Return the (X, Y) coordinate for the center point of the cell that contains the specified text.  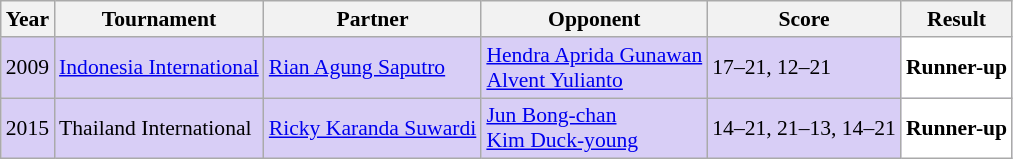
Result (956, 19)
Rian Agung Saputro (373, 68)
Jun Bong-chan Kim Duck-young (594, 128)
17–21, 12–21 (804, 68)
2009 (28, 68)
Opponent (594, 19)
Partner (373, 19)
Tournament (159, 19)
2015 (28, 128)
Hendra Aprida Gunawan Alvent Yulianto (594, 68)
Year (28, 19)
14–21, 21–13, 14–21 (804, 128)
Thailand International (159, 128)
Indonesia International (159, 68)
Ricky Karanda Suwardi (373, 128)
Score (804, 19)
